Locate the cell with the specified text and output its [x, y] center coordinate. 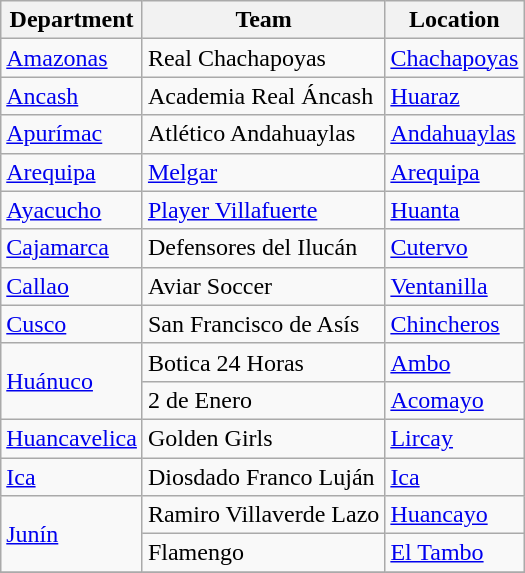
El Tambo [454, 553]
Huancavelica [72, 438]
Real Chachapoyas [263, 58]
Location [454, 20]
Apurímac [72, 134]
Golden Girls [263, 438]
Defensores del Ilucán [263, 248]
Chachapoyas [454, 58]
Melgar [263, 172]
Ancash [72, 96]
2 de Enero [263, 400]
Chincheros [454, 324]
Botica 24 Horas [263, 362]
Ramiro Villaverde Lazo [263, 515]
Cajamarca [72, 248]
Huánuco [72, 381]
Atlético Andahuaylas [263, 134]
Diosdado Franco Luján [263, 477]
Andahuaylas [454, 134]
Ventanilla [454, 286]
Ayacucho [72, 210]
Huaraz [454, 96]
Callao [72, 286]
Ambo [454, 362]
Team [263, 20]
Cutervo [454, 248]
Academia Real Áncash [263, 96]
San Francisco de Asís [263, 324]
Huancayo [454, 515]
Department [72, 20]
Cusco [72, 324]
Lircay [454, 438]
Amazonas [72, 58]
Player Villafuerte [263, 210]
Aviar Soccer [263, 286]
Acomayo [454, 400]
Flamengo [263, 553]
Huanta [454, 210]
Junín [72, 534]
